Find where the given text appears and provide that cell's center as [x, y] coordinate. 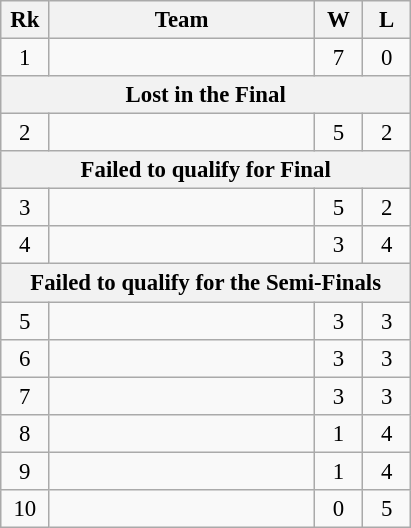
Team [182, 20]
6 [25, 358]
Rk [25, 20]
L [387, 20]
Lost in the Final [206, 95]
10 [25, 509]
8 [25, 433]
Failed to qualify for the Semi-Finals [206, 283]
Failed to qualify for Final [206, 170]
W [338, 20]
9 [25, 471]
